Detect which cell encompasses the target text, then output its (X, Y) center coordinate. 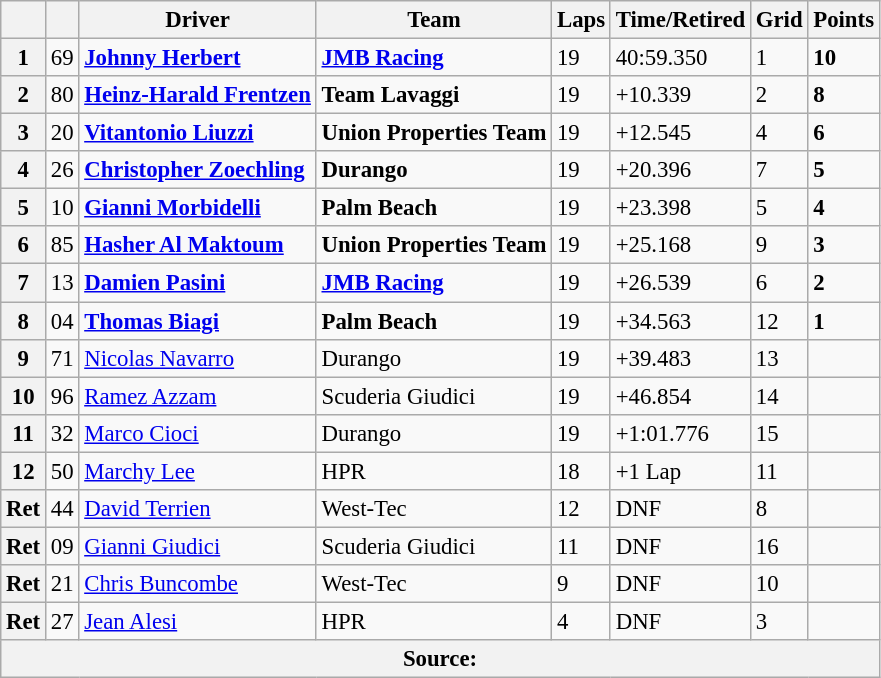
Vitantonio Liuzzi (198, 133)
+10.339 (680, 95)
14 (778, 396)
+46.854 (680, 396)
+34.563 (680, 321)
Time/Retired (680, 20)
16 (778, 546)
44 (62, 509)
20 (62, 133)
15 (778, 433)
+20.396 (680, 170)
+1:01.776 (680, 433)
Chris Buncombe (198, 584)
Thomas Biagi (198, 321)
40:59.350 (680, 58)
69 (62, 58)
85 (62, 245)
Johnny Herbert (198, 58)
+26.539 (680, 283)
Nicolas Navarro (198, 358)
Marchy Lee (198, 471)
Laps (582, 20)
Grid (778, 20)
50 (62, 471)
+39.483 (680, 358)
Ramez Azzam (198, 396)
80 (62, 95)
21 (62, 584)
96 (62, 396)
26 (62, 170)
Jean Alesi (198, 621)
Hasher Al Maktoum (198, 245)
Heinz-Harald Frentzen (198, 95)
27 (62, 621)
Damien Pasini (198, 283)
Gianni Morbidelli (198, 208)
Marco Cioci (198, 433)
Team Lavaggi (434, 95)
09 (62, 546)
71 (62, 358)
+25.168 (680, 245)
Source: (440, 659)
Gianni Giudici (198, 546)
Points (844, 20)
+23.398 (680, 208)
Christopher Zoechling (198, 170)
+1 Lap (680, 471)
32 (62, 433)
04 (62, 321)
Driver (198, 20)
+12.545 (680, 133)
Team (434, 20)
18 (582, 471)
David Terrien (198, 509)
